Scan for the cell matching the given text and deliver its [X, Y] coordinate at center. 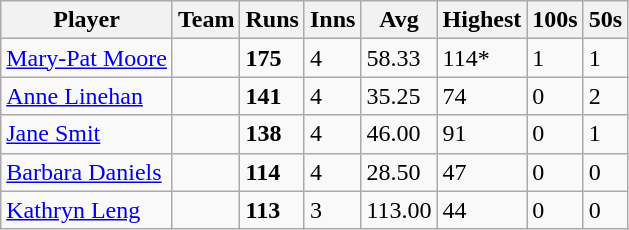
141 [272, 96]
Player [87, 20]
138 [272, 134]
47 [482, 172]
46.00 [399, 134]
Barbara Daniels [87, 172]
58.33 [399, 58]
Team [206, 20]
2 [605, 96]
113 [272, 210]
Kathryn Leng [87, 210]
44 [482, 210]
3 [332, 210]
Mary-Pat Moore [87, 58]
91 [482, 134]
74 [482, 96]
114 [272, 172]
50s [605, 20]
28.50 [399, 172]
Highest [482, 20]
Avg [399, 20]
Inns [332, 20]
175 [272, 58]
Runs [272, 20]
114* [482, 58]
100s [555, 20]
Jane Smit [87, 134]
113.00 [399, 210]
35.25 [399, 96]
Anne Linehan [87, 96]
